From the cell containing the given text, extract its center point as (X, Y) coordinate. 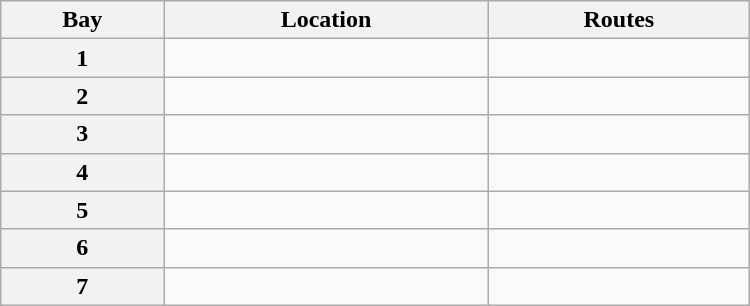
4 (82, 172)
Bay (82, 20)
Location (326, 20)
7 (82, 286)
5 (82, 210)
3 (82, 134)
Routes (618, 20)
1 (82, 58)
2 (82, 96)
6 (82, 248)
